Find where the given text appears and provide that cell's center as [X, Y] coordinate. 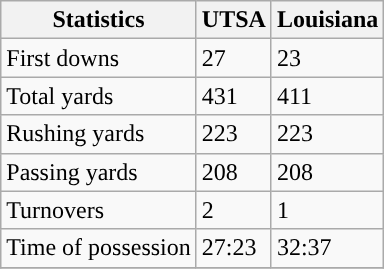
431 [234, 96]
UTSA [234, 20]
Statistics [99, 20]
Rushing yards [99, 134]
Passing yards [99, 172]
Louisiana [327, 20]
1 [327, 210]
Time of possession [99, 248]
23 [327, 58]
411 [327, 96]
27:23 [234, 248]
Total yards [99, 96]
27 [234, 58]
32:37 [327, 248]
First downs [99, 58]
2 [234, 210]
Turnovers [99, 210]
